Find where the given text appears and provide that cell's center as [x, y] coordinate. 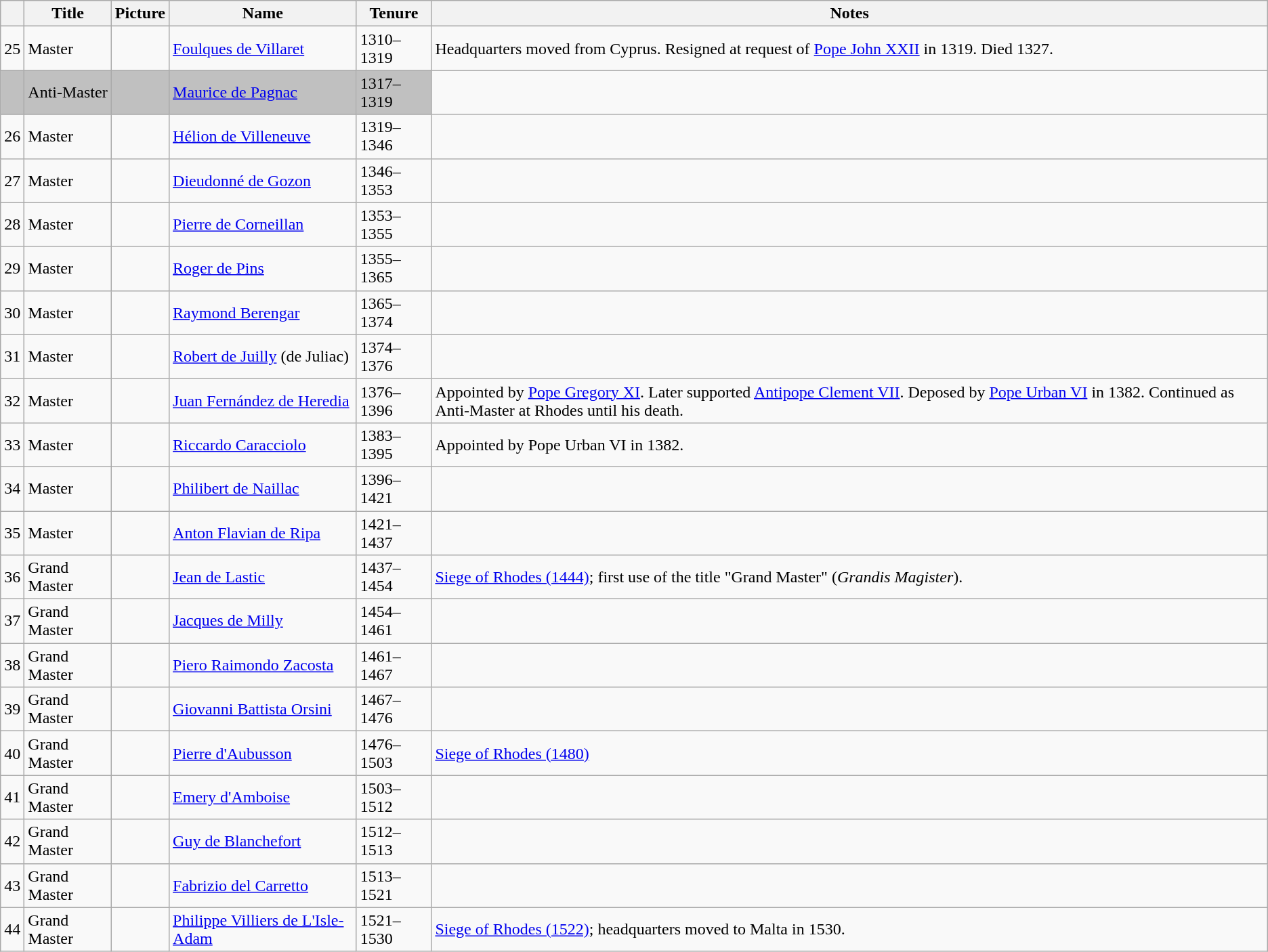
1376–1396 [394, 401]
1365–1374 [394, 313]
Roger de Pins [263, 268]
Notes [849, 14]
Siege of Rhodes (1480) [849, 753]
28 [12, 225]
Piero Raimondo Zacosta [263, 665]
Jacques de Milly [263, 622]
1310–1319 [394, 49]
31 [12, 356]
1437–1454 [394, 577]
Name [263, 14]
39 [12, 710]
Pierre de Corneillan [263, 225]
Fabrizio del Carretto [263, 886]
37 [12, 622]
Philippe Villiers de L'Isle-Adam [263, 929]
Siege of Rhodes (1522); headquarters moved to Malta in 1530. [849, 929]
Raymond Berengar [263, 313]
Philibert de Naillac [263, 489]
43 [12, 886]
36 [12, 577]
Appointed by Pope Urban VI in 1382. [849, 444]
34 [12, 489]
35 [12, 532]
29 [12, 268]
1476–1503 [394, 753]
27 [12, 180]
1319–1346 [394, 137]
30 [12, 313]
1353–1355 [394, 225]
1467–1476 [394, 710]
Robert de Juilly (de Juliac) [263, 356]
1513–1521 [394, 886]
1374–1376 [394, 356]
38 [12, 665]
Riccardo Caracciolo [263, 444]
1454–1461 [394, 622]
1383–1395 [394, 444]
Giovanni Battista Orsini [263, 710]
Juan Fernández de Heredia [263, 401]
1421–1437 [394, 532]
Anton Flavian de Ripa [263, 532]
Guy de Blanchefort [263, 841]
Foulques de Villaret [263, 49]
Hélion de Villeneuve [263, 137]
Dieudonné de Gozon [263, 180]
44 [12, 929]
32 [12, 401]
33 [12, 444]
Headquarters moved from Cyprus. Resigned at request of Pope John XXII in 1319. Died 1327. [849, 49]
Jean de Lastic [263, 577]
Anti-Master [68, 92]
1521–1530 [394, 929]
1355–1365 [394, 268]
1396–1421 [394, 489]
1346–1353 [394, 180]
Siege of Rhodes (1444); first use of the title "Grand Master" (Grandis Magister). [849, 577]
1503–1512 [394, 798]
25 [12, 49]
26 [12, 137]
Title [68, 14]
41 [12, 798]
Picture [140, 14]
Maurice de Pagnac [263, 92]
1512–1513 [394, 841]
1317–1319 [394, 92]
Pierre d'Aubusson [263, 753]
1461–1467 [394, 665]
42 [12, 841]
40 [12, 753]
Tenure [394, 14]
Emery d'Amboise [263, 798]
